Output the (x, y) coordinate of the center of the cell containing the given text.  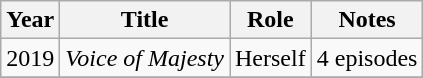
Notes (367, 20)
Herself (271, 58)
2019 (30, 58)
Year (30, 20)
Role (271, 20)
Title (145, 20)
4 episodes (367, 58)
Voice of Majesty (145, 58)
